Extract the (X, Y) coordinate from the center of the cell holding the provided text.  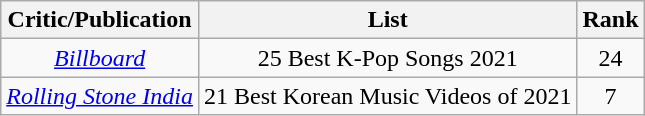
List (387, 20)
24 (610, 58)
7 (610, 96)
25 Best K-Pop Songs 2021 (387, 58)
Rank (610, 20)
Critic/Publication (100, 20)
Billboard (100, 58)
21 Best Korean Music Videos of 2021 (387, 96)
Rolling Stone India (100, 96)
